Locate the cell with the specified text and output its (x, y) center coordinate. 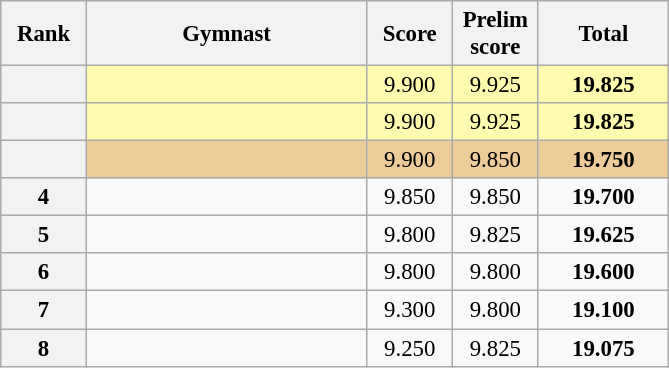
5 (44, 235)
Score (410, 34)
9.250 (410, 348)
9.300 (410, 310)
19.750 (604, 160)
Rank (44, 34)
19.600 (604, 273)
7 (44, 310)
Gymnast (226, 34)
19.075 (604, 348)
19.100 (604, 310)
19.700 (604, 197)
19.625 (604, 235)
Prelim score (496, 34)
6 (44, 273)
4 (44, 197)
Total (604, 34)
8 (44, 348)
